Determine the (x, y) coordinate at the center of the cell enclosing the given text.  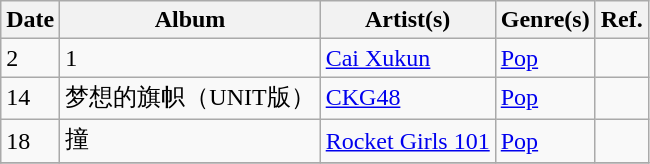
Artist(s) (408, 20)
CKG48 (408, 98)
撞 (190, 140)
Date (30, 20)
18 (30, 140)
梦想的旗帜（UNIT版） (190, 98)
Cai Xukun (408, 58)
14 (30, 98)
Rocket Girls 101 (408, 140)
2 (30, 58)
1 (190, 58)
Album (190, 20)
Genre(s) (545, 20)
Ref. (622, 20)
